Identify which cell holds the provided text, then report its [X, Y] central coordinate. 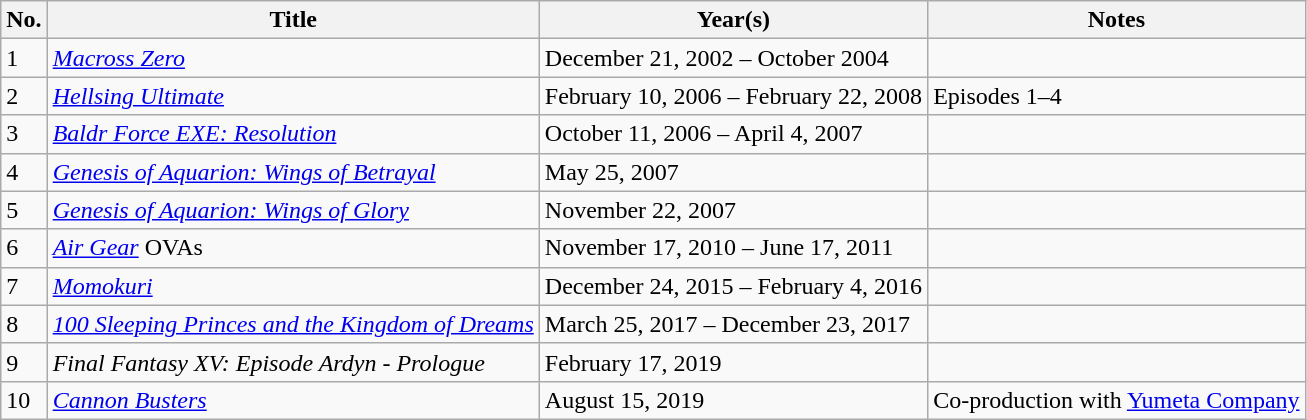
Genesis of Aquarion: Wings of Betrayal [293, 172]
October 11, 2006 – April 4, 2007 [733, 134]
August 15, 2019 [733, 400]
Macross Zero [293, 58]
7 [24, 286]
8 [24, 324]
3 [24, 134]
Hellsing Ultimate [293, 96]
6 [24, 248]
Genesis of Aquarion: Wings of Glory [293, 210]
Co-production with Yumeta Company [1116, 400]
December 21, 2002 – October 2004 [733, 58]
December 24, 2015 – February 4, 2016 [733, 286]
Final Fantasy XV: Episode Ardyn - Prologue [293, 362]
March 25, 2017 – December 23, 2017 [733, 324]
No. [24, 20]
5 [24, 210]
Title [293, 20]
May 25, 2007 [733, 172]
Baldr Force EXE: Resolution [293, 134]
4 [24, 172]
100 Sleeping Princes and the Kingdom of Dreams [293, 324]
10 [24, 400]
Year(s) [733, 20]
2 [24, 96]
1 [24, 58]
November 17, 2010 – June 17, 2011 [733, 248]
Notes [1116, 20]
Momokuri [293, 286]
February 17, 2019 [733, 362]
9 [24, 362]
November 22, 2007 [733, 210]
Air Gear OVAs [293, 248]
Cannon Busters [293, 400]
Episodes 1–4 [1116, 96]
February 10, 2006 – February 22, 2008 [733, 96]
